For the text-containing cell, return its midpoint in (x, y) coordinate format. 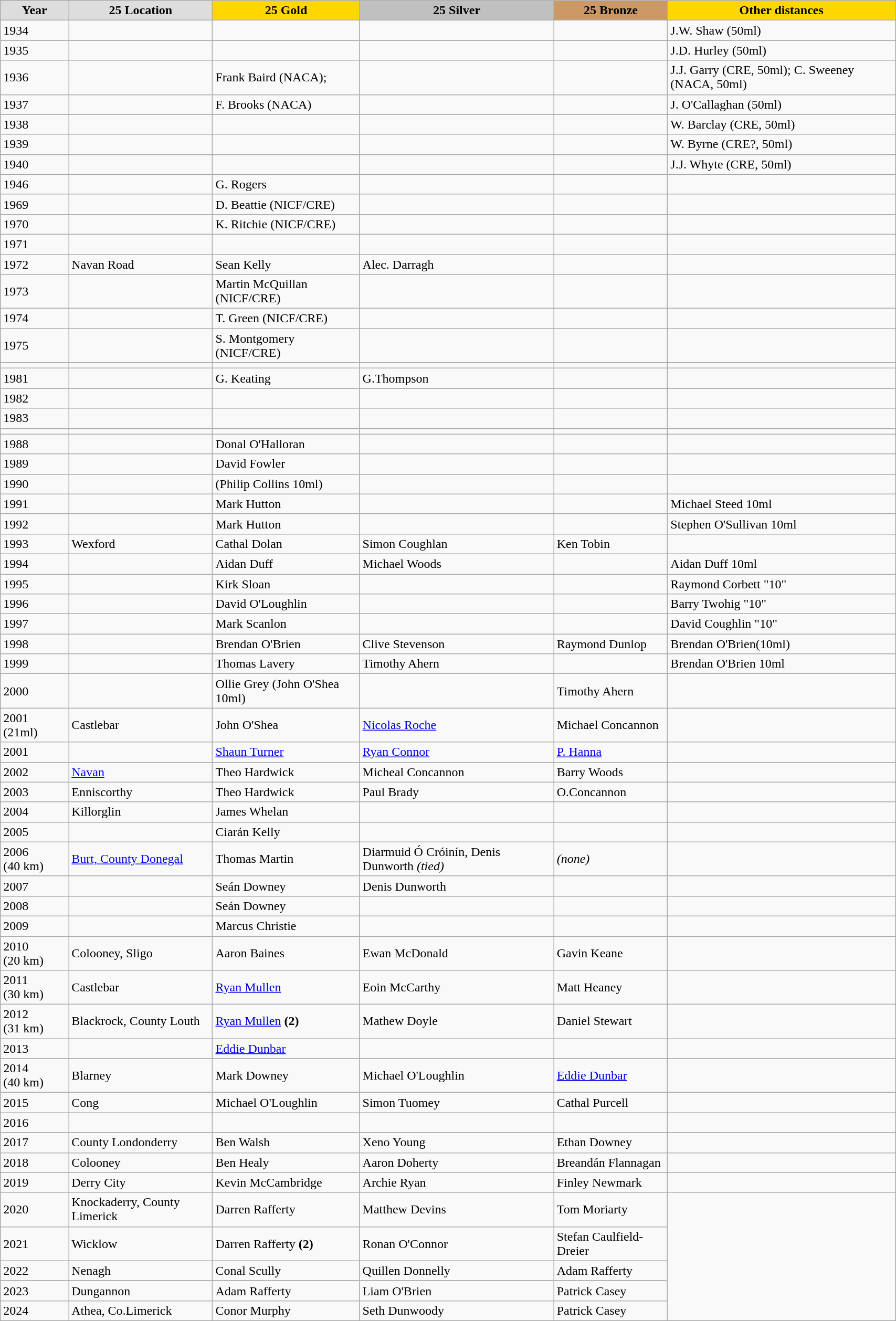
Sean Kelly (286, 264)
(none) (611, 859)
Navan Road (141, 264)
D. Beattie (NICF/CRE) (286, 204)
Year (35, 10)
Michael Woods (457, 564)
Blackrock, County Louth (141, 1021)
1940 (35, 164)
Ewan McDonald (457, 953)
2006 (40 km) (35, 859)
P. Hanna (611, 752)
J.J. Garry (CRE, 50ml); C. Sweeney (NACA, 50ml) (782, 78)
Aaron Doherty (457, 1163)
2015 (35, 1103)
Mathew Doyle (457, 1021)
1974 (35, 319)
Diarmuid Ó Cróinín, Denis Dunworth (tied) (457, 859)
Marcus Christie (286, 926)
G. Keating (286, 378)
Wicklow (141, 1244)
W. Barclay (CRE, 50ml) (782, 124)
Matt Heaney (611, 988)
Micheal Concannon (457, 772)
2014 (40 km) (35, 1076)
Conor Murphy (286, 1311)
Martin McQuillan (NICF/CRE) (286, 292)
Ciarán Kelly (286, 832)
1992 (35, 524)
2002 (35, 772)
Brendan O'Brien(10ml) (782, 644)
James Whelan (286, 812)
Frank Baird (NACA); (286, 78)
1935 (35, 50)
Ryan Connor (457, 752)
David O'Loughlin (286, 604)
2016 (35, 1123)
2004 (35, 812)
T. Green (NICF/CRE) (286, 319)
Finley Newmark (611, 1182)
Kirk Sloan (286, 584)
Simon Coughlan (457, 544)
1996 (35, 604)
2013 (35, 1049)
2005 (35, 832)
Dungannon (141, 1291)
1972 (35, 264)
Daniel Stewart (611, 1021)
Michael Concannon (611, 725)
Raymond Dunlop (611, 644)
Cathal Dolan (286, 544)
Eoin McCarthy (457, 988)
Aidan Duff (286, 564)
Ollie Grey (John O'Shea 10ml) (286, 691)
2023 (35, 1291)
Brendan O'Brien (286, 644)
1988 (35, 444)
Ben Walsh (286, 1143)
1969 (35, 204)
Darren Rafferty (286, 1209)
Xeno Young (457, 1143)
2024 (35, 1311)
Seth Dunwoody (457, 1311)
2003 (35, 792)
Michael Steed 10ml (782, 504)
Brendan O'Brien 10ml (782, 664)
Stephen O'Sullivan 10ml (782, 524)
Liam O'Brien (457, 1291)
K. Ritchie (NICF/CRE) (286, 224)
Stefan Caulfield-Dreier (611, 1244)
(Philip Collins 10ml) (286, 484)
Colooney, Sligo (141, 953)
1975 (35, 345)
Other distances (782, 10)
Breandán Flannagan (611, 1163)
1970 (35, 224)
J.J. Whyte (CRE, 50ml) (782, 164)
1990 (35, 484)
Colooney (141, 1163)
1939 (35, 144)
Donal O'Halloran (286, 444)
1946 (35, 184)
Matthew Devins (457, 1209)
Cathal Purcell (611, 1103)
F. Brooks (NACA) (286, 104)
1938 (35, 124)
J.W. Shaw (50ml) (782, 30)
David Fowler (286, 464)
1934 (35, 30)
Enniscorthy (141, 792)
25 Bronze (611, 10)
Barry Woods (611, 772)
John O'Shea (286, 725)
1993 (35, 544)
Navan (141, 772)
Blarney (141, 1076)
1991 (35, 504)
2008 (35, 906)
G. Rogers (286, 184)
2017 (35, 1143)
Denis Dunworth (457, 886)
Thomas Lavery (286, 664)
David Coughlin "10" (782, 624)
1936 (35, 78)
2021 (35, 1244)
J. O'Callaghan (50ml) (782, 104)
2022 (35, 1271)
W. Byrne (CRE?, 50ml) (782, 144)
1981 (35, 378)
25 Gold (286, 10)
Ken Tobin (611, 544)
2020 (35, 1209)
2001 (35, 752)
Kevin McCambridge (286, 1182)
Nenagh (141, 1271)
2011 (30 km) (35, 988)
O.Concannon (611, 792)
2012 (31 km) (35, 1021)
1994 (35, 564)
County Londonderry (141, 1143)
1971 (35, 244)
Barry Twohig "10" (782, 604)
Simon Tuomey (457, 1103)
G.Thompson (457, 378)
Quillen Donnelly (457, 1271)
2018 (35, 1163)
Raymond Corbett "10" (782, 584)
Athea, Co.Limerick (141, 1311)
Cong (141, 1103)
25 Silver (457, 10)
2019 (35, 1182)
Killorglin (141, 812)
Nicolas Roche (457, 725)
1989 (35, 464)
1937 (35, 104)
1982 (35, 398)
Archie Ryan (457, 1182)
1999 (35, 664)
Ronan O'Connor (457, 1244)
Tom Moriarty (611, 1209)
Darren Rafferty (2) (286, 1244)
2010 (20 km) (35, 953)
Ryan Mullen (2) (286, 1021)
Derry City (141, 1182)
Clive Stevenson (457, 644)
Conal Scully (286, 1271)
25 Location (141, 10)
S. Montgomery (NICF/CRE) (286, 345)
Mark Downey (286, 1076)
Ben Healy (286, 1163)
Wexford (141, 544)
Burt, County Donegal (141, 859)
J.D. Hurley (50ml) (782, 50)
1995 (35, 584)
1983 (35, 418)
2001 (21ml) (35, 725)
Knockaderry, County Limerick (141, 1209)
Paul Brady (457, 792)
Gavin Keane (611, 953)
1998 (35, 644)
2007 (35, 886)
2009 (35, 926)
1973 (35, 292)
Mark Scanlon (286, 624)
Shaun Turner (286, 752)
2000 (35, 691)
Ryan Mullen (286, 988)
Ethan Downey (611, 1143)
Aaron Baines (286, 953)
Alec. Darragh (457, 264)
Aidan Duff 10ml (782, 564)
1997 (35, 624)
Thomas Martin (286, 859)
